Search for the cell housing the specified text and yield its (x, y) center coordinate. 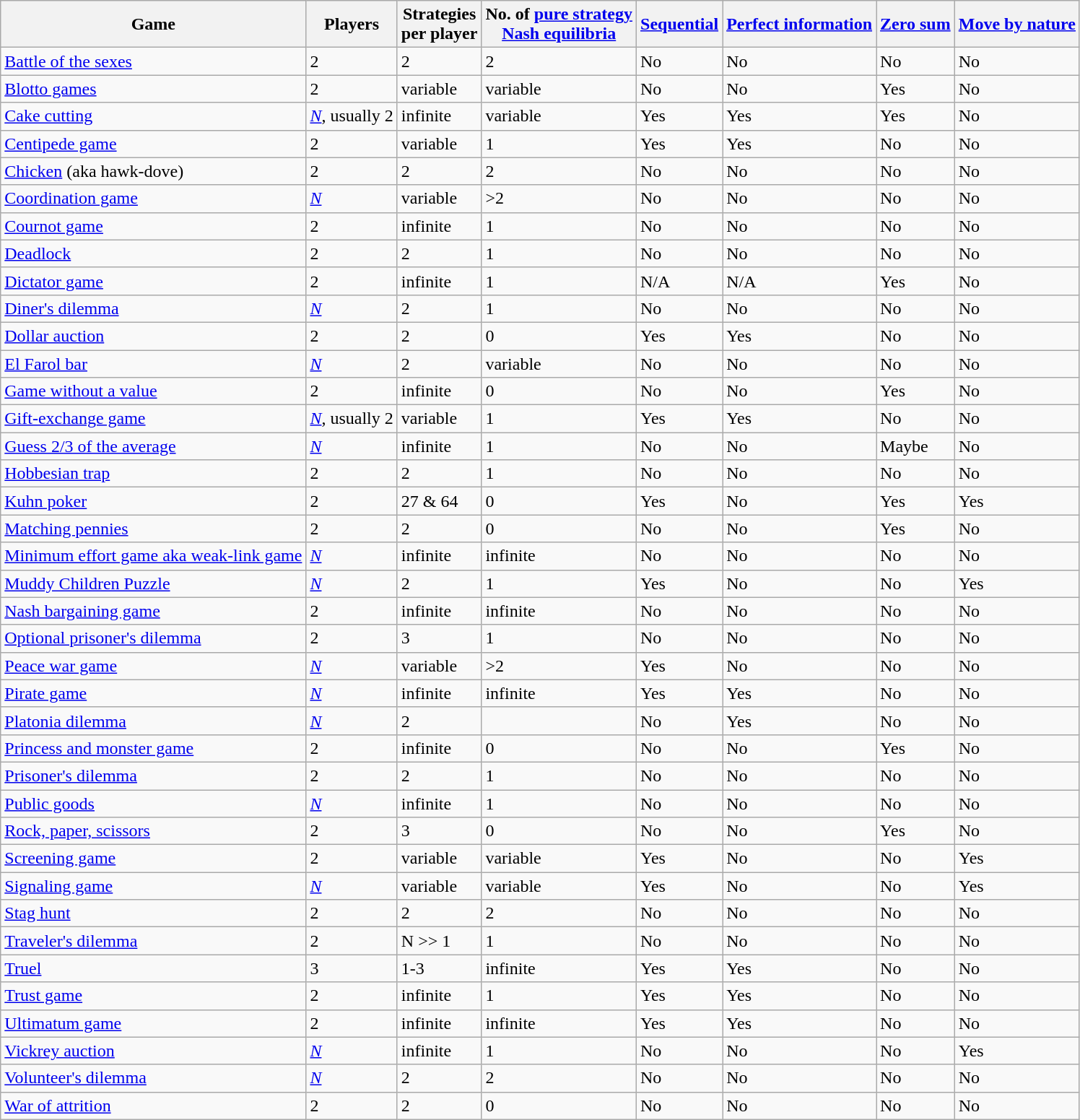
Kuhn poker (153, 501)
El Farol bar (153, 363)
Stag hunt (153, 913)
Chicken (aka hawk-dove) (153, 171)
Game (153, 25)
Gift-exchange game (153, 419)
Zero sum (915, 25)
27 & 64 (439, 501)
Sequential (680, 25)
Trust game (153, 996)
Pirate game (153, 693)
Cake cutting (153, 116)
Hobbesian trap (153, 474)
Coordination game (153, 199)
Blotto games (153, 89)
Vickrey auction (153, 1051)
Peace war game (153, 666)
Strategiesper player (439, 25)
Matching pennies (153, 529)
Volunteer's dilemma (153, 1078)
Nash bargaining game (153, 611)
Perfect information (800, 25)
N >> 1 (439, 941)
Move by nature (1016, 25)
Dictator game (153, 281)
Signaling game (153, 886)
Ultimatum game (153, 1023)
Minimum effort game aka weak-link game (153, 556)
Muddy Children Puzzle (153, 583)
Rock, paper, scissors (153, 831)
Platonia dilemma (153, 721)
Maybe (915, 446)
Players (352, 25)
Cournot game (153, 226)
Traveler's dilemma (153, 941)
Prisoner's dilemma (153, 776)
No. of pure strategyNash equilibria (559, 25)
Game without a value (153, 391)
Battle of the sexes (153, 61)
Public goods (153, 804)
Diner's dilemma (153, 308)
Deadlock (153, 253)
Optional prisoner's dilemma (153, 638)
War of attrition (153, 1106)
Truel (153, 968)
Dollar auction (153, 336)
Screening game (153, 859)
1-3 (439, 968)
Centipede game (153, 144)
Princess and monster game (153, 748)
Guess 2/3 of the average (153, 446)
